Extract the [x, y] coordinate from the center of the cell holding the provided text.  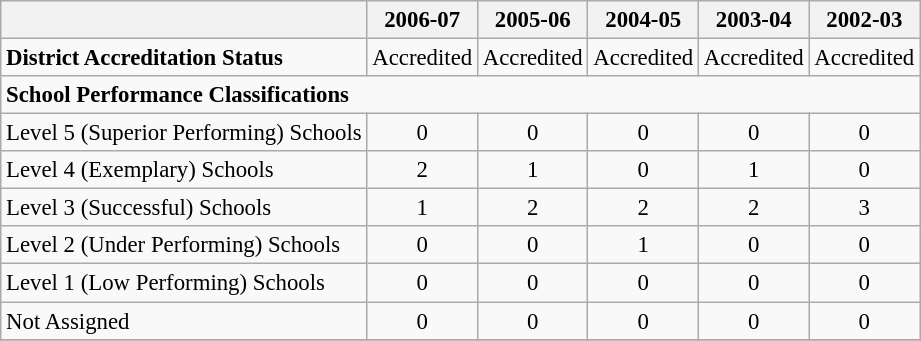
3 [864, 208]
2004-05 [644, 20]
Level 3 (Successful) Schools [184, 208]
2005-06 [532, 20]
Level 5 (Superior Performing) Schools [184, 133]
Level 1 (Low Performing) Schools [184, 283]
2002-03 [864, 20]
Not Assigned [184, 321]
District Accreditation Status [184, 58]
2003-04 [754, 20]
Level 2 (Under Performing) Schools [184, 245]
Level 4 (Exemplary) Schools [184, 170]
School Performance Classifications [460, 95]
2006-07 [422, 20]
